Provide the (X, Y) coordinate of the cell's center where the given text is located.  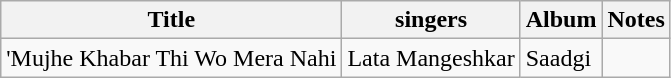
Album (561, 20)
Notes (636, 20)
'Mujhe Khabar Thi Wo Mera Nahi (172, 58)
Lata Mangeshkar (431, 58)
Title (172, 20)
singers (431, 20)
Saadgi (561, 58)
